Provide the [X, Y] coordinate of the cell's center where the given text is located.  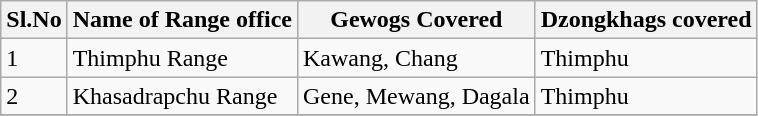
Thimphu Range [182, 58]
Khasadrapchu Range [182, 96]
Gewogs Covered [416, 20]
1 [34, 58]
Name of Range office [182, 20]
2 [34, 96]
Sl.No [34, 20]
Kawang, Chang [416, 58]
Gene, Mewang, Dagala [416, 96]
Dzongkhags covered [646, 20]
